Return the [X, Y] coordinate for the center point of the cell that contains the specified text.  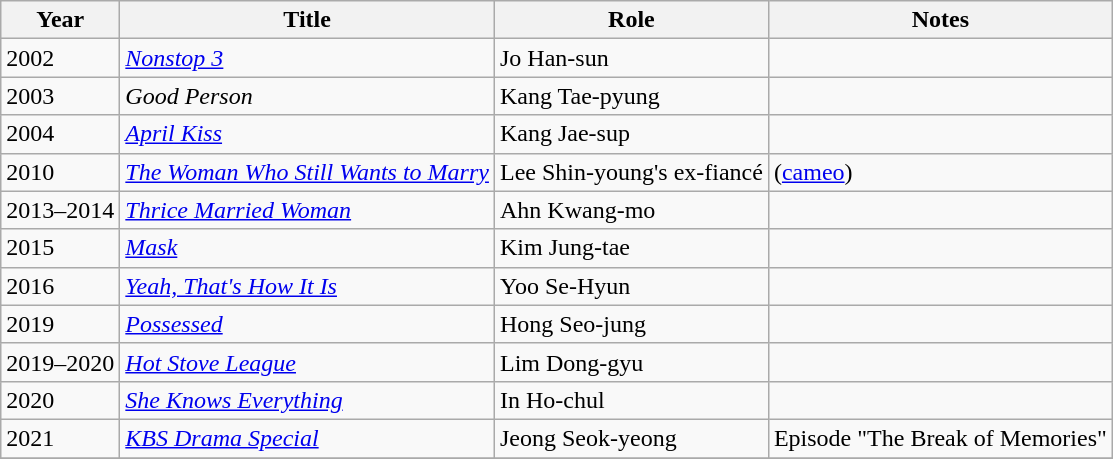
KBS Drama Special [308, 438]
Yoo Se-Hyun [631, 286]
2020 [60, 400]
(cameo) [940, 172]
2019–2020 [60, 362]
2013–2014 [60, 210]
Episode "The Break of Memories" [940, 438]
Nonstop 3 [308, 58]
2002 [60, 58]
The Woman Who Still Wants to Marry [308, 172]
2003 [60, 96]
Jeong Seok-yeong [631, 438]
Yeah, That's How It Is [308, 286]
Mask [308, 248]
Thrice Married Woman [308, 210]
2019 [60, 324]
Lee Shin-young's ex-fiancé [631, 172]
Hong Seo-jung [631, 324]
Possessed [308, 324]
She Knows Everything [308, 400]
Notes [940, 20]
Kang Jae-sup [631, 134]
2010 [60, 172]
2021 [60, 438]
Hot Stove League [308, 362]
2016 [60, 286]
Kim Jung-tae [631, 248]
Role [631, 20]
Kang Tae-pyung [631, 96]
Lim Dong-gyu [631, 362]
Good Person [308, 96]
Year [60, 20]
2015 [60, 248]
Ahn Kwang-mo [631, 210]
In Ho-chul [631, 400]
April Kiss [308, 134]
2004 [60, 134]
Jo Han-sun [631, 58]
Title [308, 20]
